Capture the cell that displays the provided text and extract its (x, y) central coordinate. 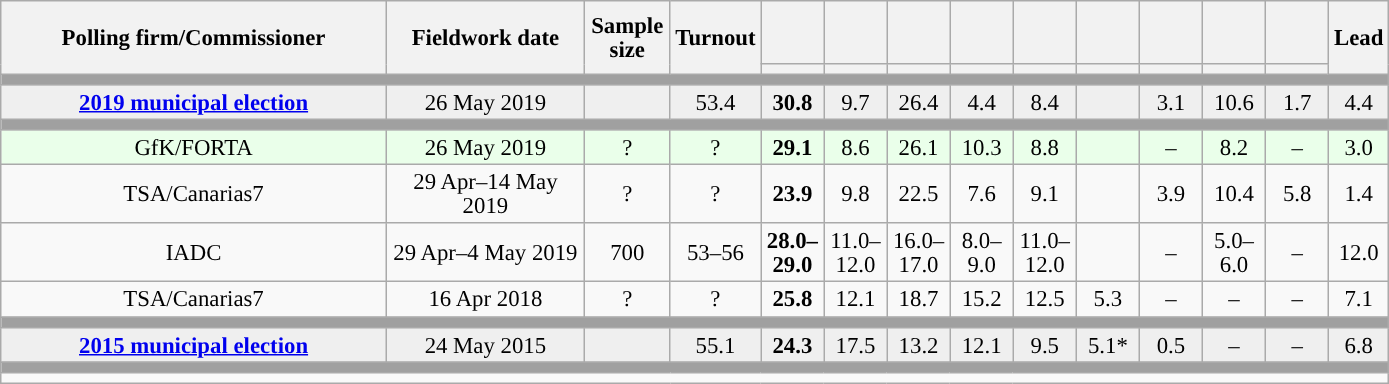
2015 municipal election (194, 344)
16.0–17.0 (918, 254)
17.5 (856, 344)
3.0 (1359, 148)
3.9 (1170, 194)
6.8 (1359, 344)
15.2 (982, 300)
Turnout (716, 38)
26.4 (918, 102)
1.7 (1298, 102)
16 Apr 2018 (485, 300)
2019 municipal election (194, 102)
Lead (1359, 38)
9.8 (856, 194)
Polling firm/Commissioner (194, 38)
5.8 (1298, 194)
24 May 2015 (485, 344)
8.6 (856, 148)
9.7 (856, 102)
IADC (194, 254)
700 (627, 254)
7.1 (1359, 300)
10.4 (1234, 194)
53.4 (716, 102)
10.3 (982, 148)
10.6 (1234, 102)
3.1 (1170, 102)
8.2 (1234, 148)
12.0 (1359, 254)
53–56 (716, 254)
5.0–6.0 (1234, 254)
26.1 (918, 148)
22.5 (918, 194)
Fieldwork date (485, 38)
13.2 (918, 344)
5.1* (1108, 344)
28.0–29.0 (792, 254)
Sample size (627, 38)
8.4 (1044, 102)
24.3 (792, 344)
29 Apr–14 May 2019 (485, 194)
8.8 (1044, 148)
9.5 (1044, 344)
8.0–9.0 (982, 254)
0.5 (1170, 344)
1.4 (1359, 194)
30.8 (792, 102)
12.5 (1044, 300)
7.6 (982, 194)
29.1 (792, 148)
18.7 (918, 300)
5.3 (1108, 300)
55.1 (716, 344)
23.9 (792, 194)
29 Apr–4 May 2019 (485, 254)
9.1 (1044, 194)
25.8 (792, 300)
GfK/FORTA (194, 148)
